Find where the given text appears and provide that cell's center as (X, Y) coordinate. 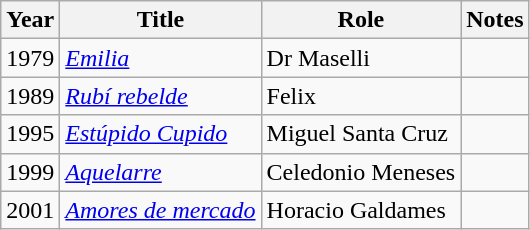
Emilia (160, 58)
2001 (30, 210)
Horacio Galdames (361, 210)
Miguel Santa Cruz (361, 134)
Aquelarre (160, 172)
Amores de mercado (160, 210)
1999 (30, 172)
Estúpido Cupido (160, 134)
Celedonio Meneses (361, 172)
Year (30, 20)
Notes (495, 20)
Felix (361, 96)
Title (160, 20)
1989 (30, 96)
1979 (30, 58)
Dr Maselli (361, 58)
Role (361, 20)
1995 (30, 134)
Rubí rebelde (160, 96)
